Return (X, Y) of the center of cell containing provided text 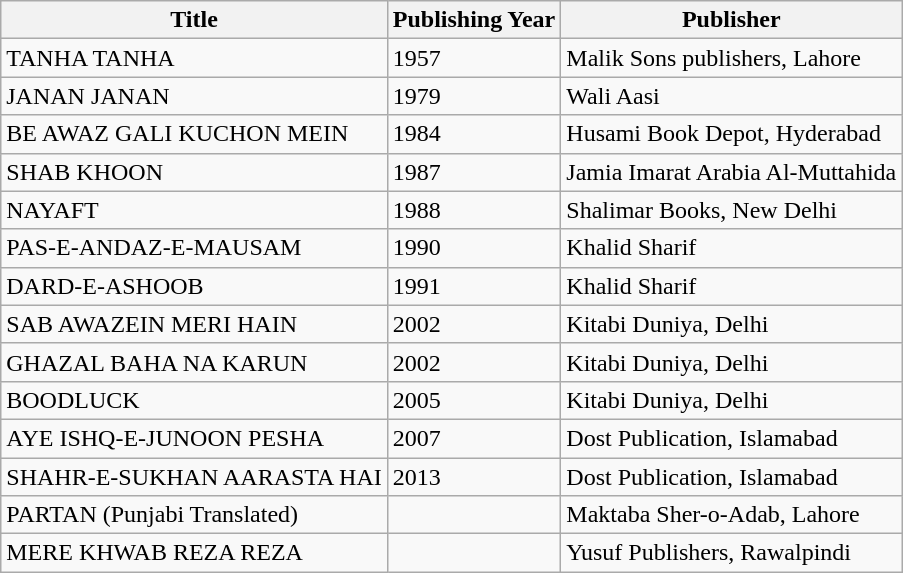
SHAHR-E-SUKHAN AARASTA HAI (194, 477)
Malik Sons publishers, Lahore (732, 58)
JANAN JANAN (194, 96)
Wali Aasi (732, 96)
SHAB KHOON (194, 172)
1991 (474, 286)
PARTAN (Punjabi Translated) (194, 515)
PAS-E-ANDAZ-E-MAUSAM (194, 248)
Publishing Year (474, 20)
AYE ISHQ-E-JUNOON PESHA (194, 438)
2013 (474, 477)
Jamia Imarat Arabia Al-Muttahida (732, 172)
GHAZAL BAHA NA KARUN (194, 362)
Maktaba Sher-o-Adab, Lahore (732, 515)
BE AWAZ GALI KUCHON MEIN (194, 134)
1987 (474, 172)
1984 (474, 134)
TANHA TANHA (194, 58)
1957 (474, 58)
1990 (474, 248)
DARD-E-ASHOOB (194, 286)
Title (194, 20)
Publisher (732, 20)
1979 (474, 96)
Yusuf Publishers, Rawalpindi (732, 553)
Shalimar Books, New Delhi (732, 210)
2007 (474, 438)
BOODLUCK (194, 400)
MERE KHWAB REZA REZA (194, 553)
1988 (474, 210)
2005 (474, 400)
NAYAFT (194, 210)
SAB AWAZEIN MERI HAIN (194, 324)
Husami Book Depot, Hyderabad (732, 134)
